Find where the given text appears and provide that cell's center as (x, y) coordinate. 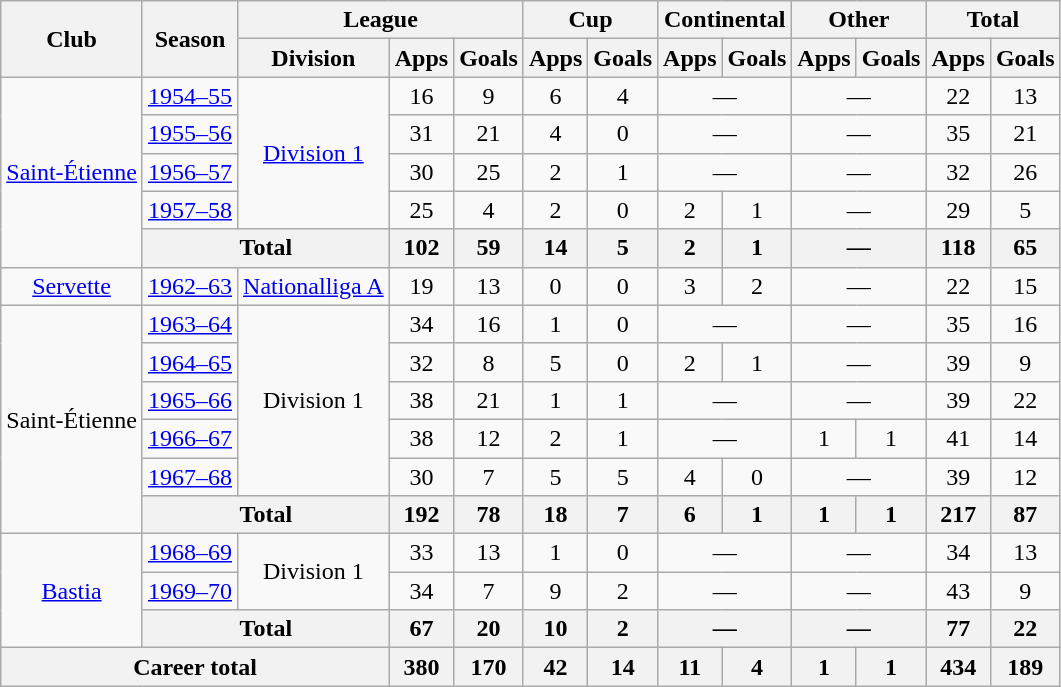
77 (958, 629)
18 (555, 515)
1969–70 (190, 591)
Division (314, 58)
42 (555, 667)
1955–56 (190, 134)
31 (421, 134)
Nationalliga A (314, 286)
102 (421, 248)
Continental (725, 20)
1956–57 (190, 172)
Career total (195, 667)
65 (1025, 248)
29 (958, 210)
87 (1025, 515)
20 (489, 629)
Other (859, 20)
Club (72, 39)
217 (958, 515)
118 (958, 248)
19 (421, 286)
189 (1025, 667)
League (381, 20)
380 (421, 667)
26 (1025, 172)
Bastia (72, 591)
1967–68 (190, 477)
170 (489, 667)
Season (190, 39)
11 (690, 667)
1968–69 (190, 553)
Servette (72, 286)
8 (489, 362)
59 (489, 248)
3 (690, 286)
78 (489, 515)
15 (1025, 286)
1963–64 (190, 324)
434 (958, 667)
10 (555, 629)
1965–66 (190, 400)
Cup (590, 20)
1957–58 (190, 210)
67 (421, 629)
43 (958, 591)
192 (421, 515)
33 (421, 553)
1954–55 (190, 96)
41 (958, 438)
1966–67 (190, 438)
1964–65 (190, 362)
1962–63 (190, 286)
